Search for the cell housing the specified text and yield its (x, y) center coordinate. 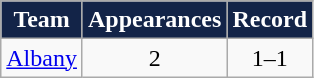
Albany (42, 58)
Team (42, 20)
1–1 (270, 58)
Appearances (154, 20)
Record (270, 20)
2 (154, 58)
